For the text-containing cell, return its midpoint in (x, y) coordinate format. 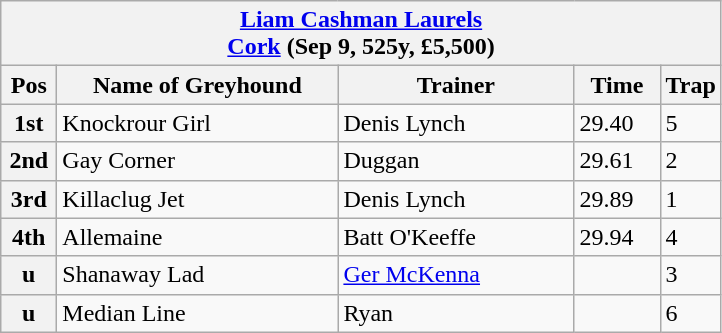
Pos (29, 85)
Allemaine (198, 237)
Ger McKenna (456, 275)
4th (29, 237)
Name of Greyhound (198, 85)
29.94 (617, 237)
Knockrour Girl (198, 123)
1st (29, 123)
2nd (29, 161)
29.89 (617, 199)
Ryan (456, 313)
5 (690, 123)
Time (617, 85)
29.40 (617, 123)
1 (690, 199)
Trainer (456, 85)
29.61 (617, 161)
2 (690, 161)
3rd (29, 199)
Liam Cashman Laurels Cork (Sep 9, 525y, £5,500) (362, 34)
Duggan (456, 161)
Shanaway Lad (198, 275)
Batt O'Keeffe (456, 237)
Gay Corner (198, 161)
6 (690, 313)
Median Line (198, 313)
3 (690, 275)
Killaclug Jet (198, 199)
Trap (690, 85)
4 (690, 237)
